Provide the [x, y] coordinate of the cell's center where the given text is located.  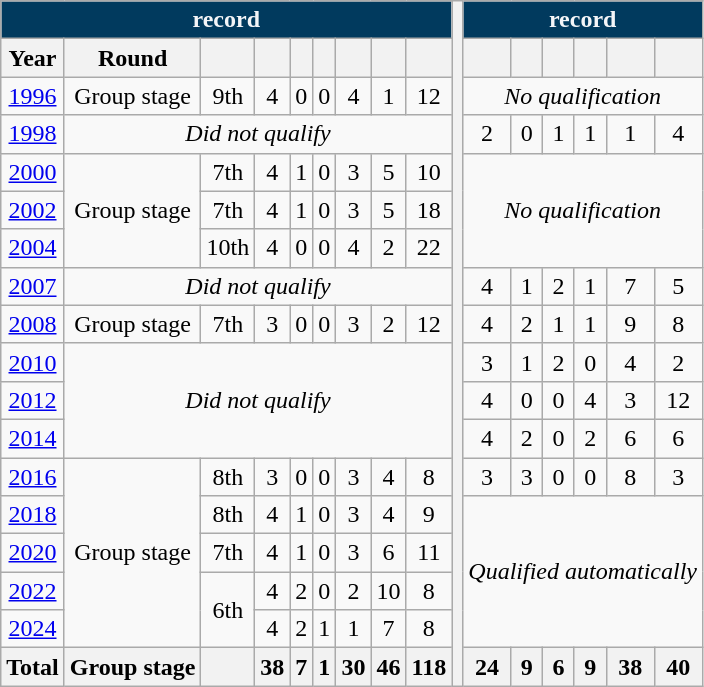
22 [429, 248]
2010 [33, 362]
Year [33, 58]
Qualified automatically [583, 572]
6th [228, 610]
40 [678, 667]
118 [429, 667]
2007 [33, 286]
Total [33, 667]
2008 [33, 324]
2002 [33, 210]
11 [429, 553]
10th [228, 248]
2012 [33, 400]
24 [487, 667]
2022 [33, 591]
1998 [33, 134]
2014 [33, 438]
18 [429, 210]
2024 [33, 629]
2004 [33, 248]
30 [354, 667]
2000 [33, 172]
9th [228, 96]
1996 [33, 96]
2020 [33, 553]
46 [388, 667]
2016 [33, 477]
2018 [33, 515]
Round [132, 58]
